Find where the given text appears and provide that cell's center as (X, Y) coordinate. 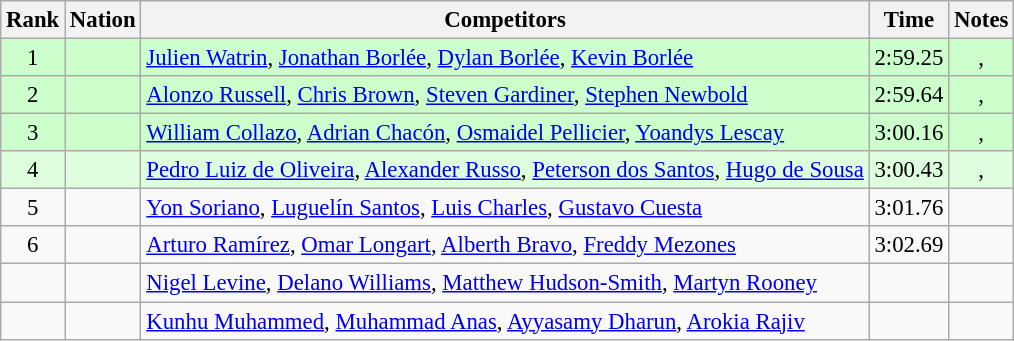
2:59.25 (909, 58)
3:00.43 (909, 170)
5 (33, 208)
Kunhu Muhammed, Muhammad Anas, Ayyasamy Dharun, Arokia Rajiv (505, 321)
Nation (103, 20)
Notes (982, 20)
4 (33, 170)
6 (33, 245)
Yon Soriano, Luguelín Santos, Luis Charles, Gustavo Cuesta (505, 208)
Nigel Levine, Delano Williams, Matthew Hudson-Smith, Martyn Rooney (505, 283)
3:00.16 (909, 133)
Arturo Ramírez, Omar Longart, Alberth Bravo, Freddy Mezones (505, 245)
2 (33, 95)
Time (909, 20)
3:02.69 (909, 245)
Competitors (505, 20)
Alonzo Russell, Chris Brown, Steven Gardiner, Stephen Newbold (505, 95)
3:01.76 (909, 208)
Rank (33, 20)
2:59.64 (909, 95)
William Collazo, Adrian Chacón, Osmaidel Pellicier, Yoandys Lescay (505, 133)
Julien Watrin, Jonathan Borlée, Dylan Borlée, Kevin Borlée (505, 58)
3 (33, 133)
Pedro Luiz de Oliveira, Alexander Russo, Peterson dos Santos, Hugo de Sousa (505, 170)
1 (33, 58)
